Search for the cell housing the specified text and yield its [x, y] center coordinate. 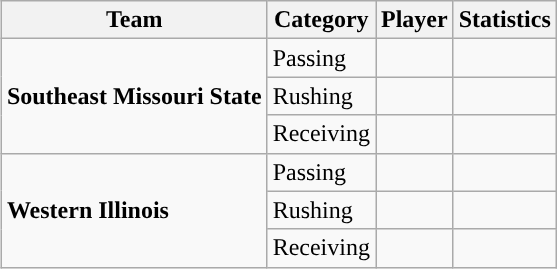
Team [134, 20]
Western Illinois [134, 210]
Statistics [504, 20]
Player [415, 20]
Southeast Missouri State [134, 96]
Category [321, 20]
